Scan for the cell matching the given text and deliver its (X, Y) coordinate at center. 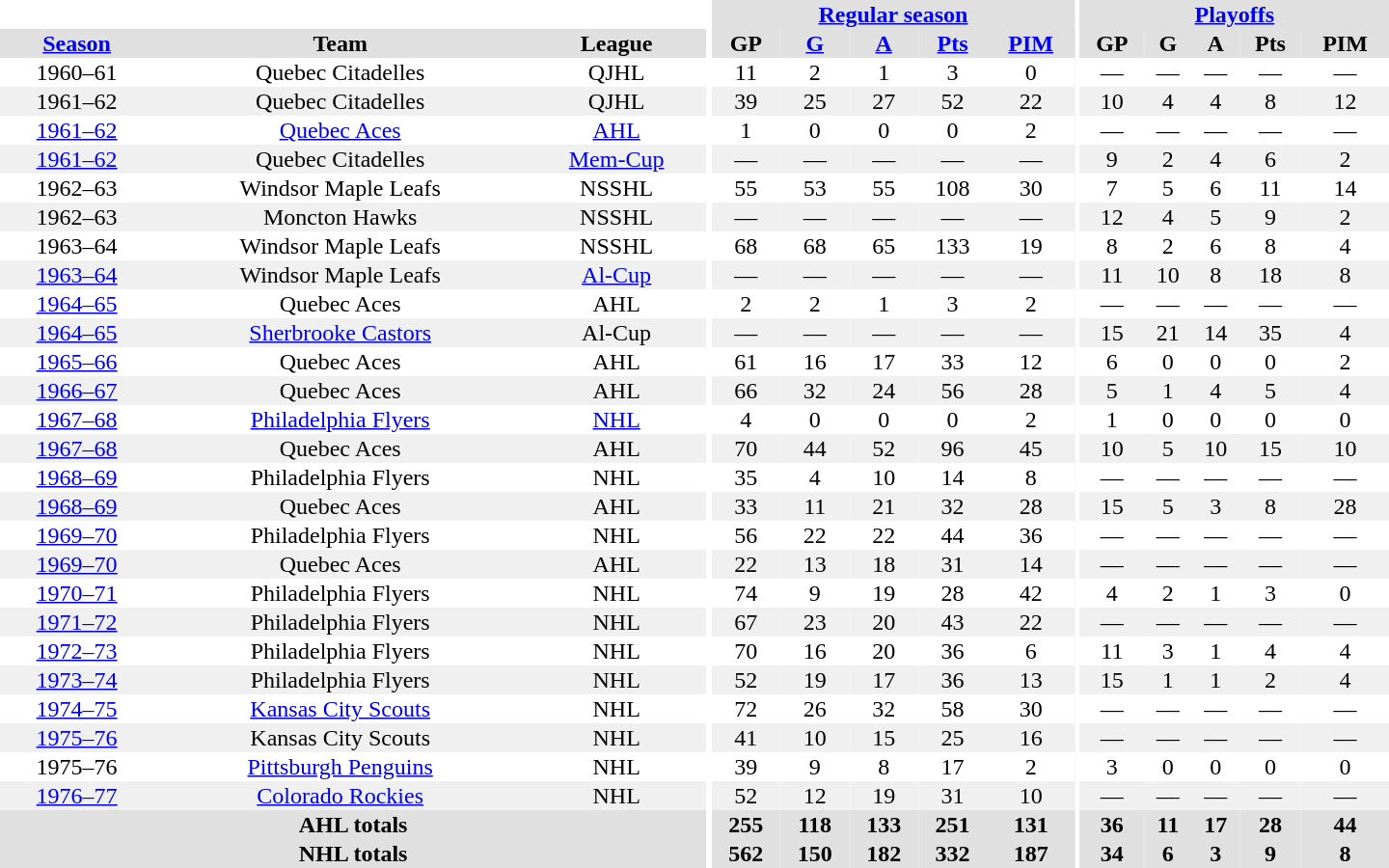
Colorado Rockies (340, 796)
1971–72 (77, 622)
23 (814, 622)
Moncton Hawks (340, 217)
League (616, 43)
74 (747, 593)
150 (814, 854)
Team (340, 43)
1970–71 (77, 593)
41 (747, 738)
562 (747, 854)
1976–77 (77, 796)
34 (1112, 854)
1974–75 (77, 709)
187 (1030, 854)
1960–61 (77, 72)
1966–67 (77, 391)
61 (747, 362)
AHL totals (353, 825)
26 (814, 709)
7 (1112, 188)
332 (953, 854)
Mem-Cup (616, 159)
66 (747, 391)
NHL totals (353, 854)
42 (1030, 593)
Regular season (893, 14)
58 (953, 709)
1973–74 (77, 680)
53 (814, 188)
108 (953, 188)
1972–73 (77, 651)
131 (1030, 825)
96 (953, 448)
255 (747, 825)
27 (884, 101)
Season (77, 43)
45 (1030, 448)
67 (747, 622)
Sherbrooke Castors (340, 333)
43 (953, 622)
Pittsburgh Penguins (340, 767)
65 (884, 246)
Playoffs (1235, 14)
24 (884, 391)
1965–66 (77, 362)
118 (814, 825)
182 (884, 854)
72 (747, 709)
251 (953, 825)
